For the text-containing cell, return its midpoint in (x, y) coordinate format. 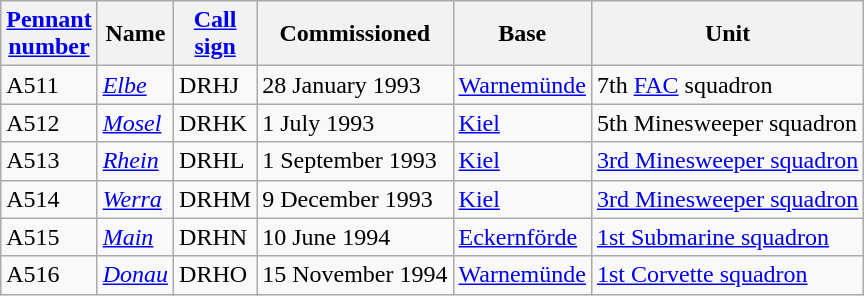
Eckernförde (522, 237)
DRHN (216, 237)
1 July 1993 (355, 123)
Elbe (135, 85)
7th FAC squadron (727, 85)
10 June 1994 (355, 237)
A516 (49, 275)
DRHL (216, 161)
DRHM (216, 199)
Name (135, 34)
9 December 1993 (355, 199)
A513 (49, 161)
DRHK (216, 123)
A515 (49, 237)
5th Minesweeper squadron (727, 123)
Commissioned (355, 34)
Main (135, 237)
A511 (49, 85)
Callsign (216, 34)
A512 (49, 123)
A514 (49, 199)
Base (522, 34)
1st Submarine squadron (727, 237)
Donau (135, 275)
1 September 1993 (355, 161)
28 January 1993 (355, 85)
Werra (135, 199)
DRHO (216, 275)
Pennantnumber (49, 34)
Rhein (135, 161)
Unit (727, 34)
Mosel (135, 123)
15 November 1994 (355, 275)
1st Corvette squadron (727, 275)
DRHJ (216, 85)
